Extract the (X, Y) coordinate from the center of the cell holding the provided text.  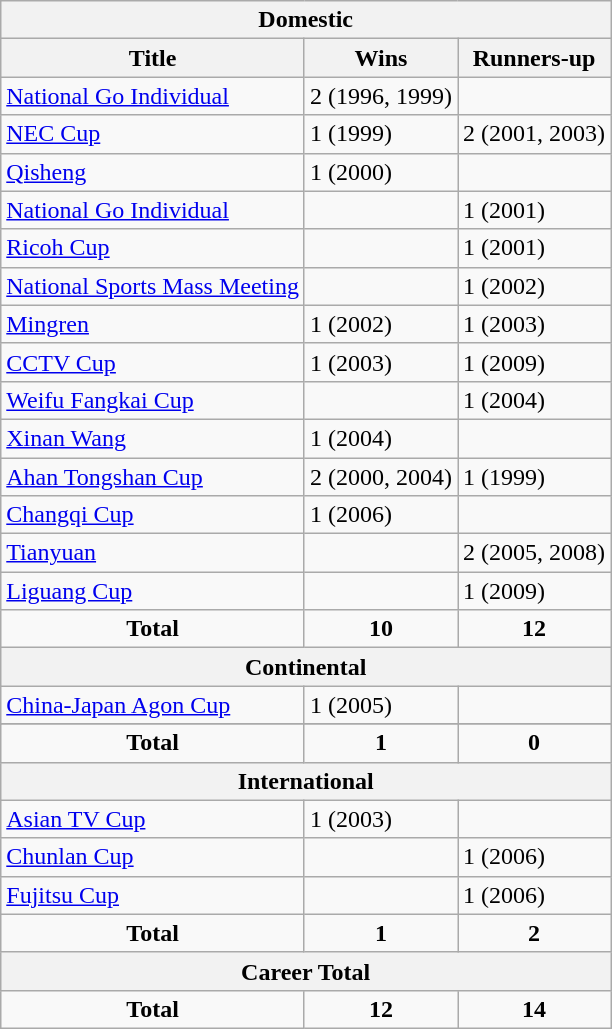
10 (380, 629)
2 (1996, 1999) (380, 96)
Tianyuan (153, 553)
2 (2001, 2003) (534, 134)
Mingren (153, 324)
National Sports Mass Meeting (153, 286)
Liguang Cup (153, 591)
Wins (380, 58)
CCTV Cup (153, 362)
Ricoh Cup (153, 248)
Career Total (306, 971)
China-Japan Agon Cup (153, 705)
Runners-up (534, 58)
14 (534, 1009)
Xinan Wang (153, 438)
Fujitsu Cup (153, 895)
Asian TV Cup (153, 819)
1 (2005) (380, 705)
2 (534, 933)
Weifu Fangkai Cup (153, 400)
Domestic (306, 20)
Changqi Cup (153, 515)
2 (2005, 2008) (534, 553)
Continental (306, 667)
International (306, 781)
Title (153, 58)
1 (2000) (380, 172)
2 (2000, 2004) (380, 477)
Qisheng (153, 172)
NEC Cup (153, 134)
Ahan Tongshan Cup (153, 477)
Chunlan Cup (153, 857)
0 (534, 743)
